Capture the cell that displays the provided text and extract its (X, Y) central coordinate. 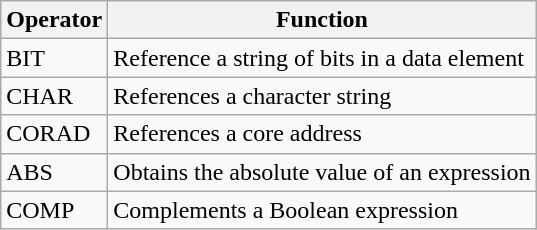
BIT (54, 58)
Reference a string of bits in a data element (322, 58)
Operator (54, 20)
CORAD (54, 134)
References a core address (322, 134)
References a character string (322, 96)
Complements a Boolean expression (322, 210)
Obtains the absolute value of an expression (322, 172)
CHAR (54, 96)
COMP (54, 210)
Function (322, 20)
ABS (54, 172)
